Detect which cell encompasses the target text, then output its (X, Y) center coordinate. 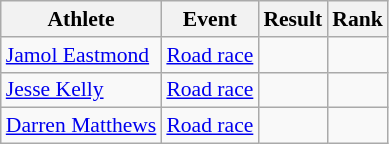
Jesse Kelly (82, 90)
Result (292, 19)
Rank (358, 19)
Jamol Eastmond (82, 55)
Athlete (82, 19)
Darren Matthews (82, 126)
Event (210, 19)
